Capture the cell that displays the provided text and extract its (x, y) central coordinate. 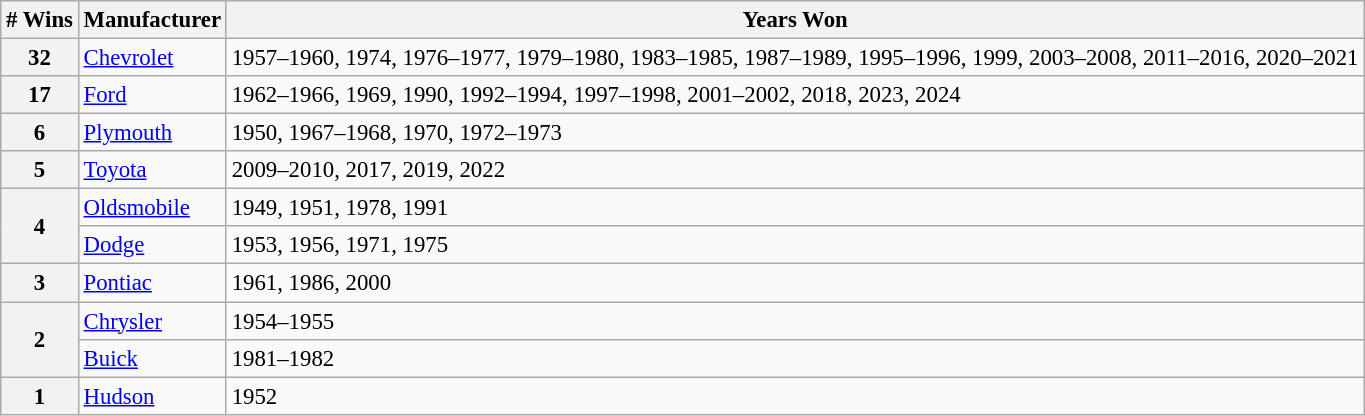
Hudson (152, 396)
1981–1982 (794, 358)
Years Won (794, 20)
2 (40, 340)
4 (40, 226)
1952 (794, 396)
1 (40, 396)
Chevrolet (152, 58)
# Wins (40, 20)
17 (40, 95)
1950, 1967–1968, 1970, 1972–1973 (794, 133)
Chrysler (152, 321)
1961, 1986, 2000 (794, 283)
Buick (152, 358)
Oldsmobile (152, 208)
Pontiac (152, 283)
Plymouth (152, 133)
Toyota (152, 170)
Dodge (152, 245)
1957–1960, 1974, 1976–1977, 1979–1980, 1983–1985, 1987–1989, 1995–1996, 1999, 2003–2008, 2011–2016, 2020–2021 (794, 58)
2009–2010, 2017, 2019, 2022 (794, 170)
5 (40, 170)
Ford (152, 95)
32 (40, 58)
3 (40, 283)
1953, 1956, 1971, 1975 (794, 245)
Manufacturer (152, 20)
1954–1955 (794, 321)
6 (40, 133)
1962–1966, 1969, 1990, 1992–1994, 1997–1998, 2001–2002, 2018, 2023, 2024 (794, 95)
1949, 1951, 1978, 1991 (794, 208)
